Detect which cell encompasses the target text, then output its [X, Y] center coordinate. 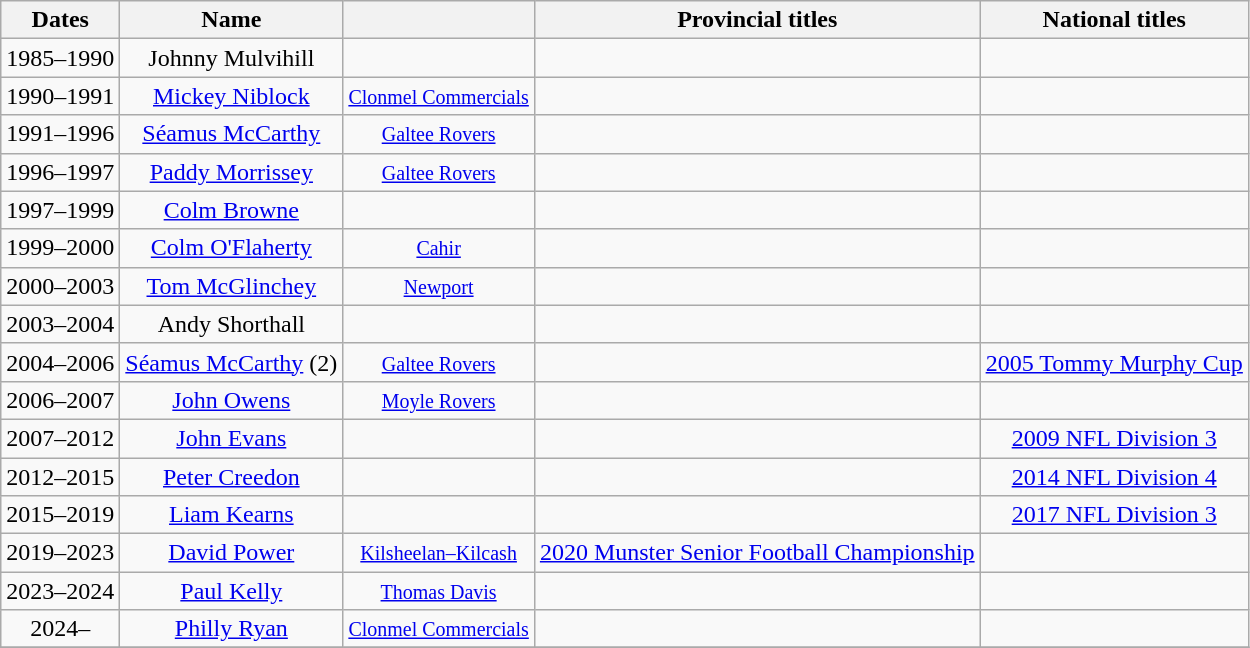
Séamus McCarthy (2) [232, 362]
1997–1999 [60, 210]
1996–1997 [60, 172]
Name [232, 20]
2014 NFL Division 4 [1114, 477]
Séamus McCarthy [232, 134]
Thomas Davis [439, 591]
2006–2007 [60, 400]
1991–1996 [60, 134]
2005 Tommy Murphy Cup [1114, 362]
2024– [60, 629]
National titles [1114, 20]
1985–1990 [60, 58]
John Owens [232, 400]
2000–2003 [60, 286]
Mickey Niblock [232, 96]
2012–2015 [60, 477]
2020 Munster Senior Football Championship [757, 553]
Peter Creedon [232, 477]
2007–2012 [60, 438]
Newport [439, 286]
Philly Ryan [232, 629]
David Power [232, 553]
Dates [60, 20]
Paddy Morrissey [232, 172]
Andy Shorthall [232, 324]
2015–2019 [60, 515]
2023–2024 [60, 591]
Cahir [439, 248]
Moyle Rovers [439, 400]
2003–2004 [60, 324]
1999–2000 [60, 248]
1990–1991 [60, 96]
2009 NFL Division 3 [1114, 438]
Colm Browne [232, 210]
2017 NFL Division 3 [1114, 515]
Tom McGlinchey [232, 286]
Johnny Mulvihill [232, 58]
2019–2023 [60, 553]
Provincial titles [757, 20]
Paul Kelly [232, 591]
2004–2006 [60, 362]
Kilsheelan–Kilcash [439, 553]
Liam Kearns [232, 515]
John Evans [232, 438]
Colm O'Flaherty [232, 248]
